Output the [X, Y] coordinate of the center of the cell containing the given text.  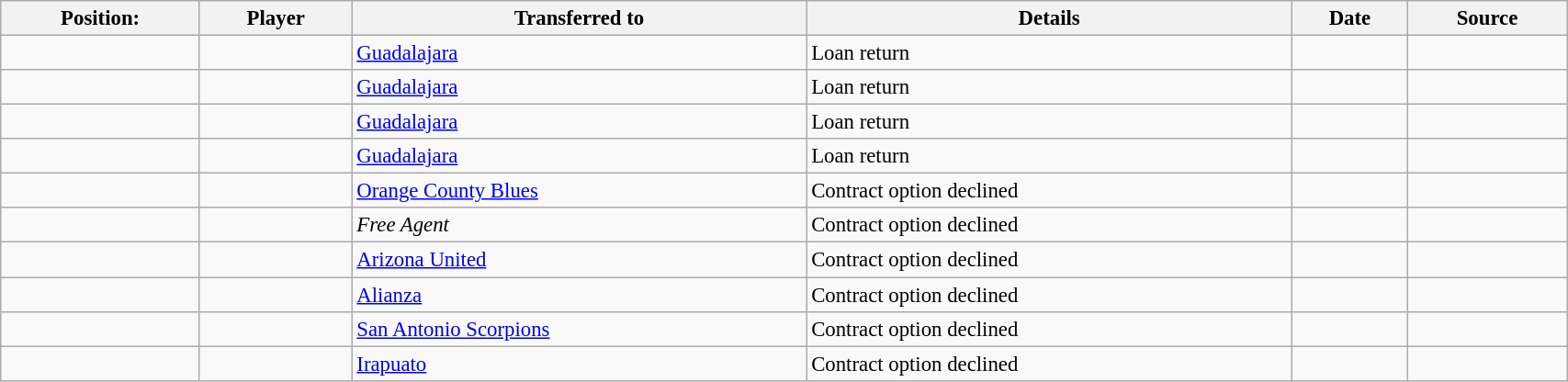
Source [1486, 18]
Orange County Blues [579, 191]
Date [1350, 18]
Alianza [579, 295]
Irapuato [579, 364]
Free Agent [579, 225]
Player [276, 18]
Arizona United [579, 260]
San Antonio Scorpions [579, 329]
Details [1049, 18]
Position: [101, 18]
Transferred to [579, 18]
